Output the [x, y] coordinate of the center of the cell containing the given text.  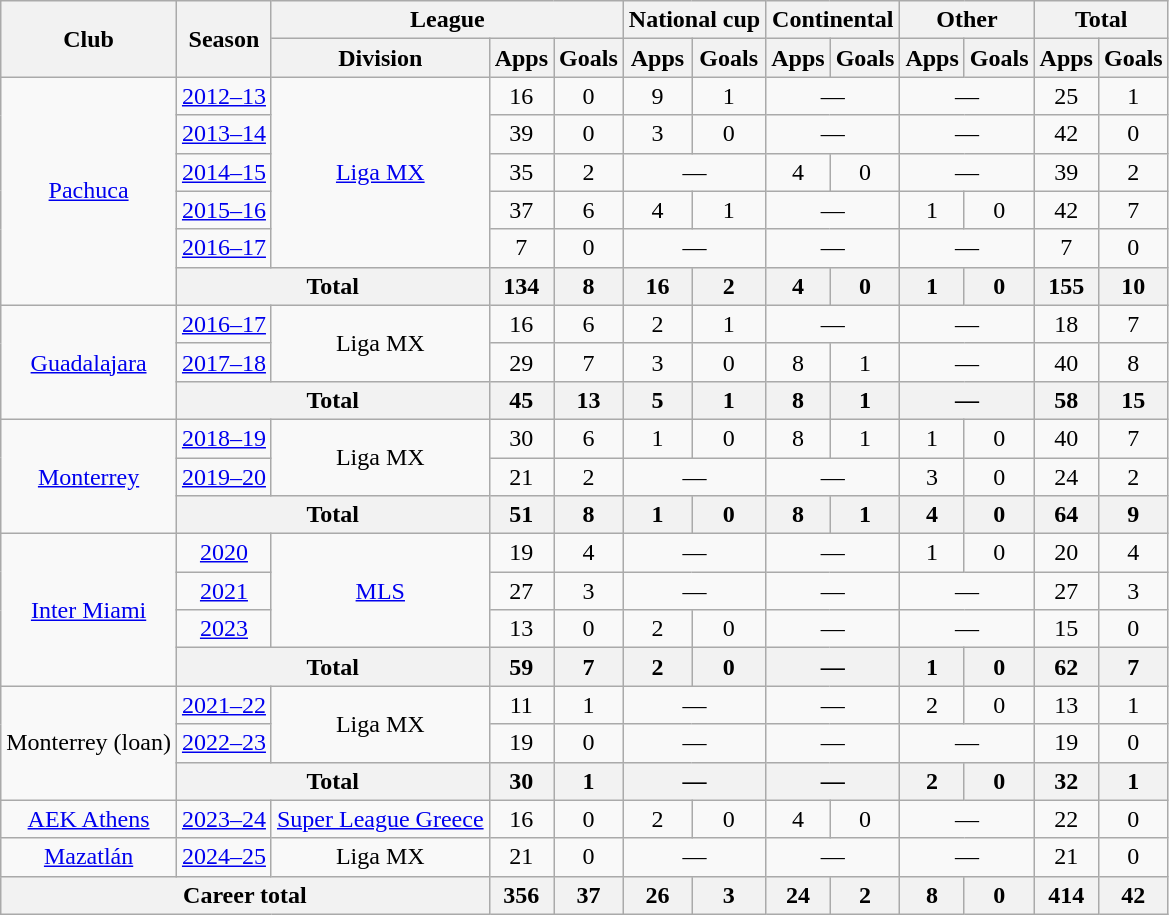
Mazatlán [89, 857]
2013–14 [224, 134]
Continental [833, 20]
2020 [224, 553]
155 [1066, 286]
5 [657, 400]
Guadalajara [89, 362]
59 [521, 667]
2023–24 [224, 819]
32 [1066, 781]
18 [1066, 324]
25 [1066, 96]
Inter Miami [89, 610]
35 [521, 172]
Career total [245, 895]
356 [521, 895]
League [447, 20]
2021–22 [224, 705]
2021 [224, 591]
2012–13 [224, 96]
2014–15 [224, 172]
20 [1066, 553]
22 [1066, 819]
2017–18 [224, 362]
29 [521, 362]
26 [657, 895]
Division [380, 58]
11 [521, 705]
AEK Athens [89, 819]
2024–25 [224, 857]
134 [521, 286]
2019–20 [224, 477]
Pachuca [89, 191]
Monterrey (loan) [89, 743]
Season [224, 39]
58 [1066, 400]
2023 [224, 629]
51 [521, 515]
10 [1133, 286]
414 [1066, 895]
64 [1066, 515]
MLS [380, 591]
62 [1066, 667]
Other [967, 20]
45 [521, 400]
Club [89, 39]
Monterrey [89, 476]
2022–23 [224, 743]
National cup [694, 20]
Super League Greece [380, 819]
2018–19 [224, 438]
2015–16 [224, 210]
